Output the (x, y) coordinate of the center of the cell containing the given text.  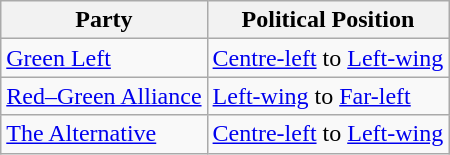
Political Position (328, 20)
Red–Green Alliance (104, 96)
Left-wing to Far-left (328, 96)
The Alternative (104, 134)
Party (104, 20)
Green Left (104, 58)
